Scan for the cell matching the given text and deliver its (x, y) coordinate at center. 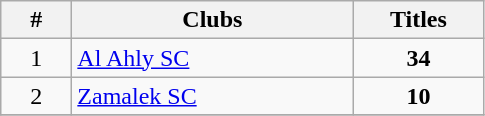
Titles (418, 20)
# (36, 20)
Zamalek SC (212, 96)
1 (36, 58)
10 (418, 96)
2 (36, 96)
Clubs (212, 20)
34 (418, 58)
Al Ahly SC (212, 58)
